Capture the cell that displays the provided text and extract its (x, y) central coordinate. 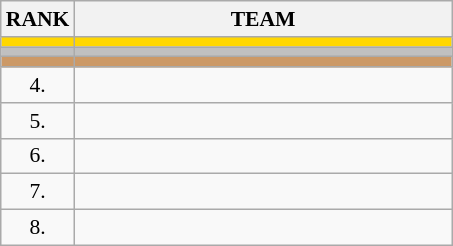
4. (38, 85)
TEAM (262, 19)
RANK (38, 19)
7. (38, 192)
6. (38, 156)
8. (38, 228)
5. (38, 121)
